Determine the [x, y] coordinate at the center of the cell enclosing the given text.  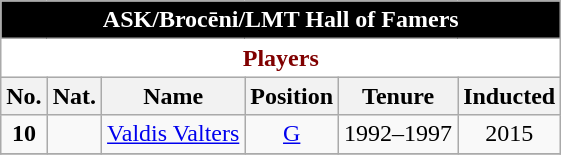
10 [24, 134]
Nat. [74, 96]
Name [174, 96]
Valdis Valters [174, 134]
Players [281, 58]
Tenure [398, 96]
1992–1997 [398, 134]
ASK/Brocēni/LMT Hall of Famers [281, 20]
2015 [510, 134]
Position [292, 96]
Inducted [510, 96]
G [292, 134]
No. [24, 96]
